Return the (x, y) coordinate for the center point of the cell that contains the specified text.  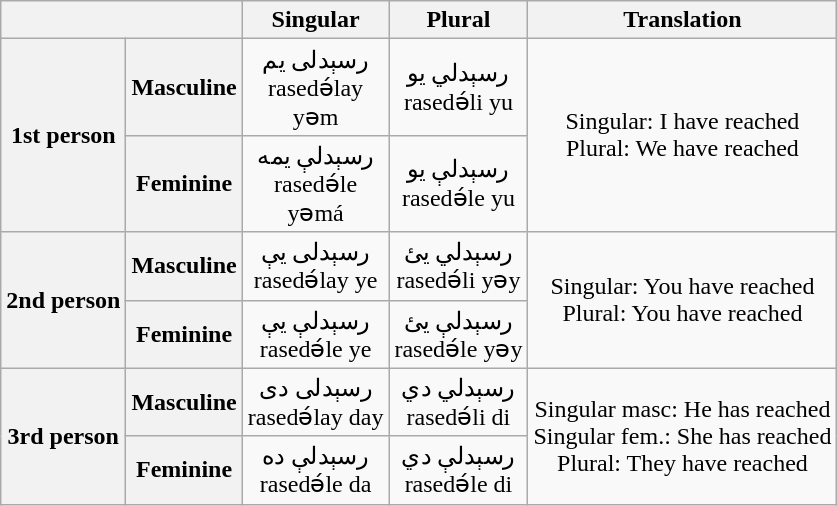
3rd person (64, 436)
رسېدلی یمrasedə́layyəm (316, 88)
رسېدلي یئrasedə́li yəy (458, 266)
2nd person (64, 300)
Singular: I have reachedPlural: We have reached (682, 136)
رسېدلی یېrasedə́lay ye (316, 266)
رسېدلې یئrasedə́le yəy (458, 334)
Singular (316, 20)
1st person (64, 136)
رسېدلې ديrasedə́le di (458, 470)
رسېدلې یوrasedə́le yu (458, 184)
رسېدلې یېrasedə́le ye (316, 334)
Plural (458, 20)
Translation (682, 20)
رسېدلې دهrasedə́le da (316, 470)
رسېدلي یوrasedə́li yu (458, 88)
رسېدلې يمهrasedə́leyəmá (316, 184)
رسېدلي ديrasedə́li di (458, 402)
رسېدلی دیrasedə́lay day (316, 402)
Singular masc: He has reachedSingular fem.: She has reachedPlural: They have reached (682, 436)
Singular: You have reachedPlural: You have reached (682, 300)
